For the text-containing cell, return its midpoint in (x, y) coordinate format. 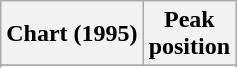
Chart (1995) (72, 34)
Peak position (189, 34)
